Extract the [x, y] coordinate from the center of the cell holding the provided text.  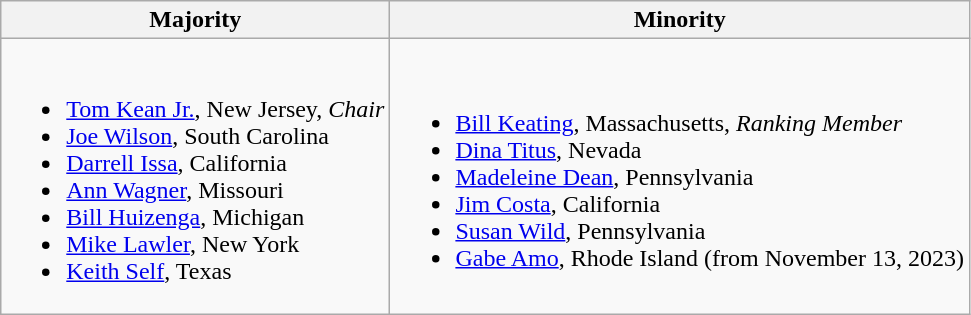
Minority [680, 20]
Majority [196, 20]
